Return the [X, Y] coordinate for the center point of the cell that contains the specified text.  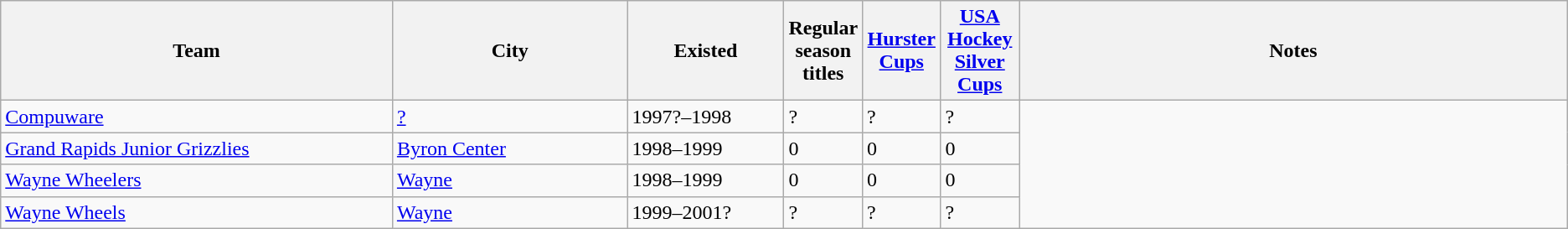
Byron Center [509, 148]
Regular season titles [823, 50]
Wayne Wheels [197, 212]
Wayne Wheelers [197, 180]
1997?–1998 [705, 117]
1999–2001? [705, 212]
Team [197, 50]
USA Hockey Silver Cups [980, 50]
Hurster Cups [901, 50]
Grand Rapids Junior Grizzlies [197, 148]
City [509, 50]
Existed [705, 50]
Compuware [197, 117]
Notes [1293, 50]
